Capture the cell that displays the provided text and extract its (X, Y) central coordinate. 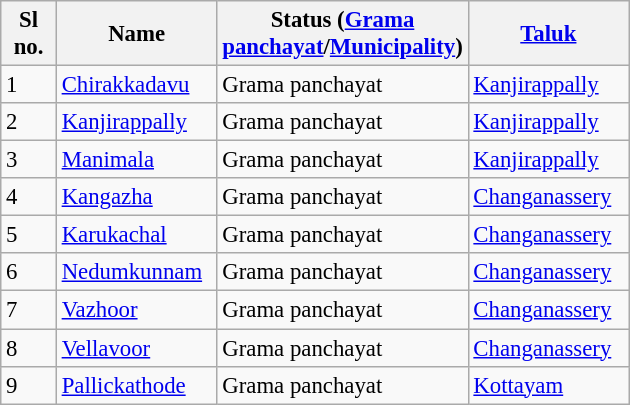
5 (29, 235)
8 (29, 348)
Kangazha (136, 197)
Nedumkunnam (136, 273)
Name (136, 34)
4 (29, 197)
Pallickathode (136, 385)
Vazhoor (136, 310)
9 (29, 385)
Vellavoor (136, 348)
Karukachal (136, 235)
6 (29, 273)
Taluk (548, 34)
Status (Grama panchayat/Municipality) (342, 34)
Chirakkadavu (136, 85)
Manimala (136, 160)
3 (29, 160)
2 (29, 122)
Kottayam (548, 385)
Sl no. (29, 34)
7 (29, 310)
1 (29, 85)
